Output the [x, y] coordinate of the center of the cell containing the given text.  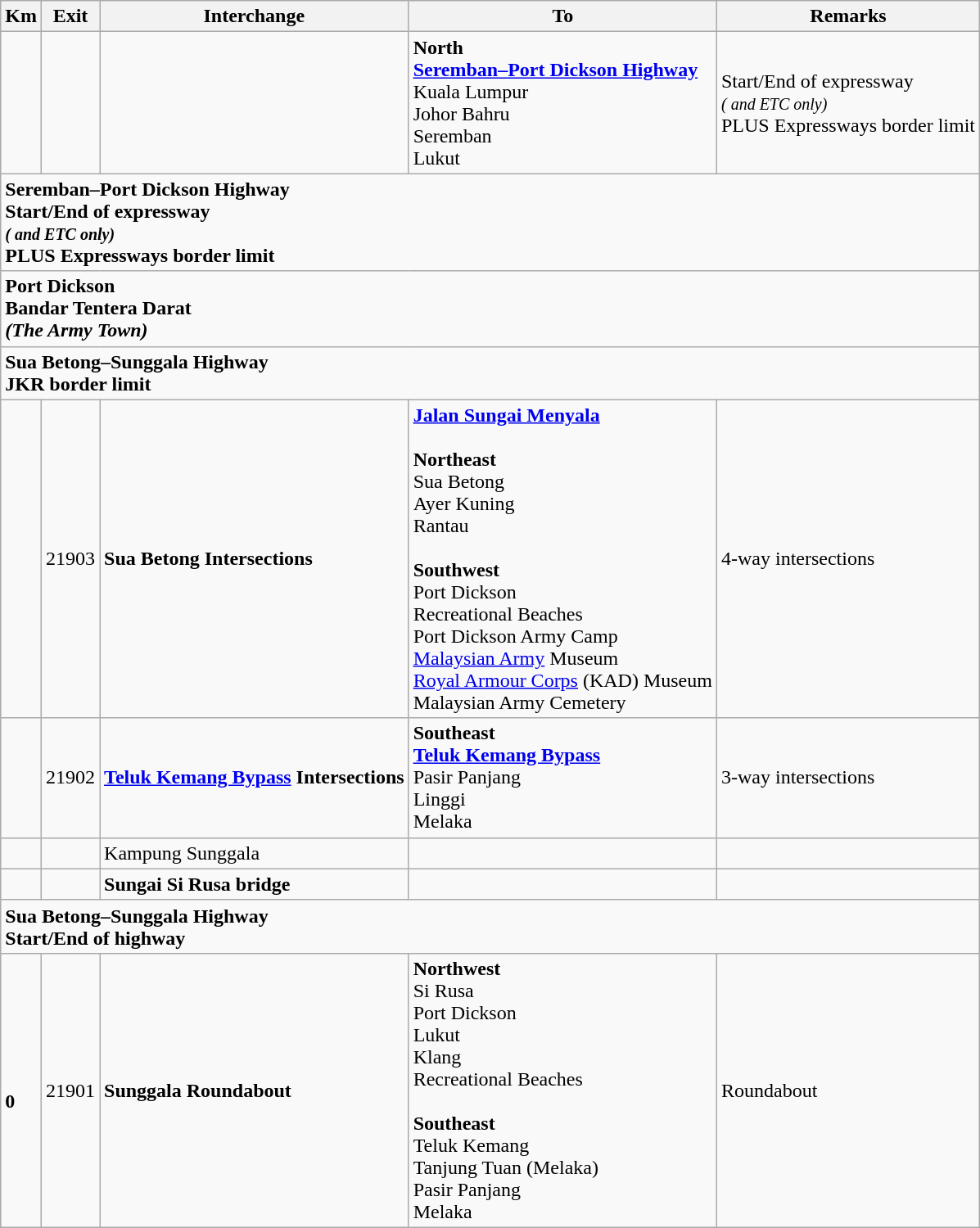
Sungai Si Rusa bridge [255, 884]
Sua Betong–Sunggala HighwayStart/End of highway [490, 927]
4-way intersections [848, 558]
Exit [70, 16]
0 [21, 1090]
Km [21, 16]
Northwest Si Rusa Port Dickson Lukut KlangRecreational Beaches Southeast Teluk Kemang Tanjung Tuan (Melaka) Pasir Panjang Melaka [562, 1090]
Remarks [848, 16]
Sua Betong Intersections [255, 558]
21902 [70, 778]
21903 [70, 558]
Sunggala Roundabout [255, 1090]
Roundabout [848, 1090]
Port DicksonBandar Tentera Darat(The Army Town) [490, 309]
Teluk Kemang Bypass Intersections [255, 778]
North Seremban–Port Dickson Highway Kuala Lumpur Johor Bahru Seremban Lukut [562, 103]
Sua Betong–Sunggala HighwayJKR border limit [490, 373]
21901 [70, 1090]
To [562, 16]
Kampung Sunggala [255, 853]
Start/End of expressway( and ETC only)PLUS Expressways border limit [848, 103]
Southeast Teluk Kemang Bypass Pasir Panjang Linggi Melaka [562, 778]
Interchange [255, 16]
3-way intersections [848, 778]
Seremban–Port Dickson HighwayStart/End of expressway( and ETC only)PLUS Expressways border limit [490, 223]
